Capture the cell that displays the provided text and extract its [X, Y] central coordinate. 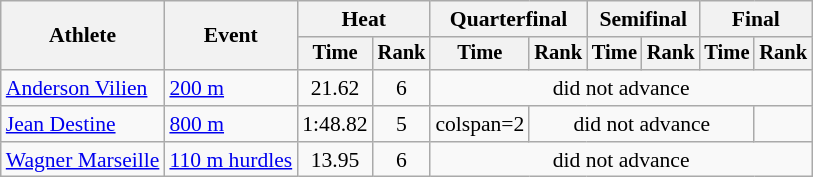
800 m [230, 124]
Athlete [83, 36]
Anderson Vilien [83, 88]
200 m [230, 88]
Semifinal [643, 19]
1:48.82 [334, 124]
Jean Destine [83, 124]
Final [755, 19]
Heat [364, 19]
5 [402, 124]
21.62 [334, 88]
Event [230, 36]
6 [402, 88]
Quarterfinal [508, 19]
colspan=2 [480, 124]
